Locate the cell with the specified text and output its [X, Y] center coordinate. 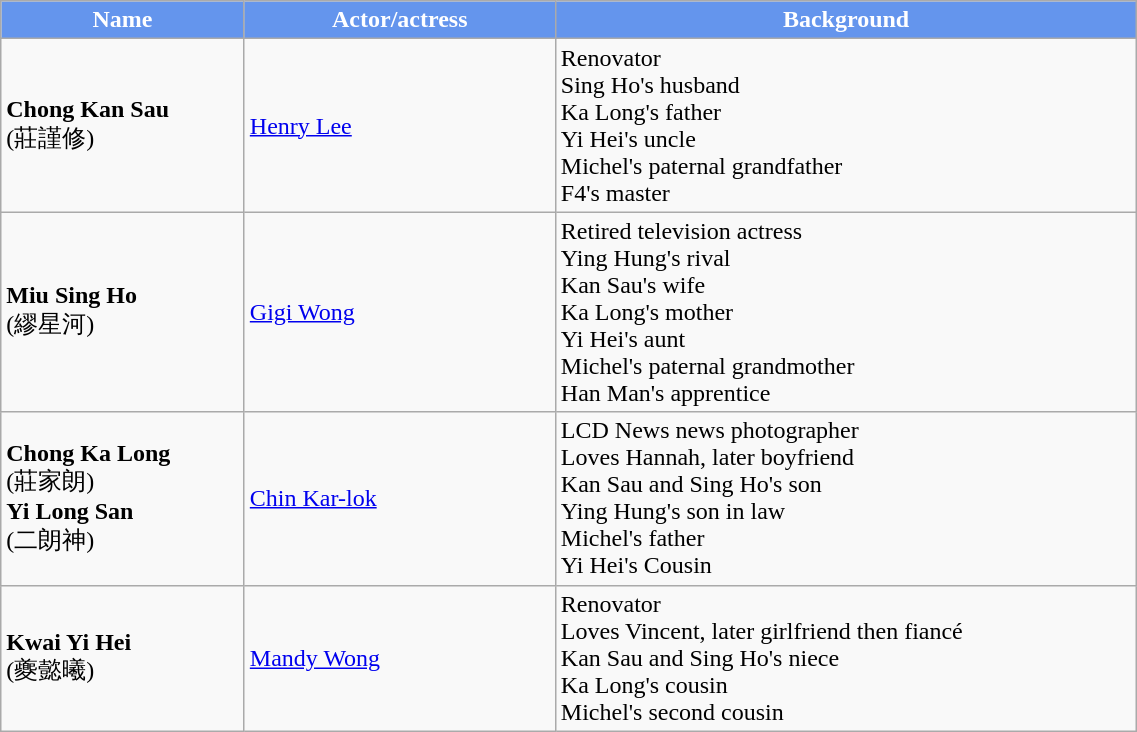
Name [123, 20]
Chin Kar-lok [400, 498]
Background [846, 20]
Chong Kan Sau(莊謹修) [123, 126]
Henry Lee [400, 126]
Actor/actress [400, 20]
RenovatorLoves Vincent, later girlfriend then fiancéKan Sau and Sing Ho's nieceKa Long's cousin Michel's second cousin [846, 658]
RenovatorSing Ho's husbandKa Long's fatherYi Hei's uncleMichel's paternal grandfatherF4's master [846, 126]
Chong Ka Long(莊家朗)Yi Long San(二朗神) [123, 498]
Mandy Wong [400, 658]
Retired television actressYing Hung's rivalKan Sau's wifeKa Long's motherYi Hei's auntMichel's paternal grandmotherHan Man's apprentice [846, 312]
Kwai Yi Hei(夔懿曦) [123, 658]
LCD News news photographer Loves Hannah, later boyfriendKan Sau and Sing Ho's son Ying Hung's son in lawMichel's fatherYi Hei's Cousin [846, 498]
Miu Sing Ho(繆星河) [123, 312]
Gigi Wong [400, 312]
